Scan for the cell matching the given text and deliver its [X, Y] coordinate at center. 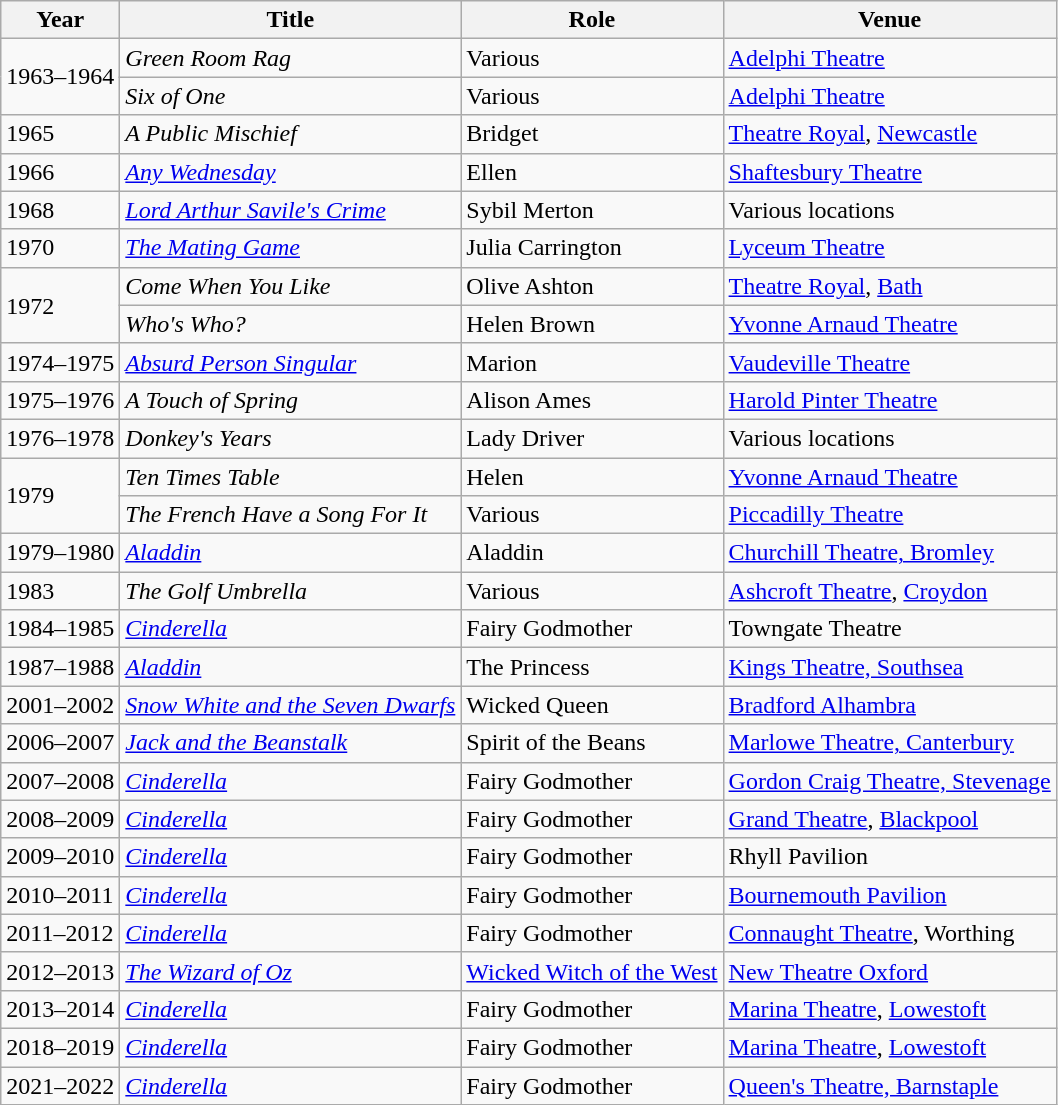
Vaudeville Theatre [890, 362]
Green Room Rag [290, 58]
1965 [60, 134]
1979–1980 [60, 553]
Title [290, 20]
Any Wednesday [290, 172]
Come When You Like [290, 286]
1966 [60, 172]
Theatre Royal, Newcastle [890, 134]
Ten Times Table [290, 477]
1972 [60, 305]
Queen's Theatre, Barnstaple [890, 1085]
Venue [890, 20]
Bradford Alhambra [890, 705]
Role [592, 20]
Julia Carrington [592, 248]
Spirit of the Beans [592, 743]
Marion [592, 362]
Towngate Theatre [890, 629]
1975–1976 [60, 400]
2011–2012 [60, 933]
2001–2002 [60, 705]
1984–1985 [60, 629]
Wicked Witch of the West [592, 971]
2012–2013 [60, 971]
Sybil Merton [592, 210]
The Princess [592, 667]
1970 [60, 248]
Theatre Royal, Bath [890, 286]
1974–1975 [60, 362]
Ellen [592, 172]
Lord Arthur Savile's Crime [290, 210]
Donkey's Years [290, 438]
Lyceum Theatre [890, 248]
Bournemouth Pavilion [890, 895]
Absurd Person Singular [290, 362]
Lady Driver [592, 438]
The Golf Umbrella [290, 591]
Piccadilly Theatre [890, 515]
2009–2010 [60, 857]
Year [60, 20]
2006–2007 [60, 743]
A Public Mischief [290, 134]
2013–2014 [60, 1009]
The Wizard of Oz [290, 971]
Connaught Theatre, Worthing [890, 933]
Shaftesbury Theatre [890, 172]
Marlowe Theatre, Canterbury [890, 743]
Gordon Craig Theatre, Stevenage [890, 781]
Ashcroft Theatre, Croydon [890, 591]
Snow White and the Seven Dwarfs [290, 705]
The Mating Game [290, 248]
1968 [60, 210]
2010–2011 [60, 895]
Harold Pinter Theatre [890, 400]
Rhyll Pavilion [890, 857]
New Theatre Oxford [890, 971]
Who's Who? [290, 324]
2018–2019 [60, 1047]
1987–1988 [60, 667]
Grand Theatre, Blackpool [890, 819]
Jack and the Beanstalk [290, 743]
Olive Ashton [592, 286]
1976–1978 [60, 438]
The French Have a Song For It [290, 515]
2021–2022 [60, 1085]
Churchill Theatre, Bromley [890, 553]
1979 [60, 496]
Wicked Queen [592, 705]
Helen [592, 477]
Six of One [290, 96]
1983 [60, 591]
1963–1964 [60, 77]
2007–2008 [60, 781]
2008–2009 [60, 819]
A Touch of Spring [290, 400]
Alison Ames [592, 400]
Bridget [592, 134]
Helen Brown [592, 324]
Kings Theatre, Southsea [890, 667]
